Search for the cell housing the specified text and yield its [x, y] center coordinate. 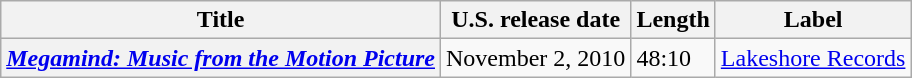
November 2, 2010 [536, 58]
Title [221, 20]
48:10 [673, 58]
U.S. release date [536, 20]
Label [813, 20]
Megamind: Music from the Motion Picture [221, 58]
Lakeshore Records [813, 58]
Length [673, 20]
